Find where the given text appears and provide that cell's center as (x, y) coordinate. 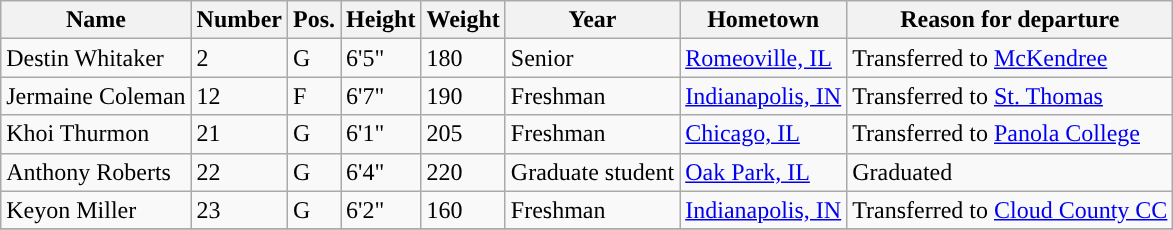
23 (239, 210)
Transferred to St. Thomas (1010, 96)
220 (463, 172)
21 (239, 134)
Graduated (1010, 172)
Khoi Thurmon (96, 134)
2 (239, 58)
Year (592, 20)
6'2" (381, 210)
190 (463, 96)
205 (463, 134)
Oak Park, IL (764, 172)
Transferred to McKendree (1010, 58)
Jermaine Coleman (96, 96)
22 (239, 172)
Senior (592, 58)
Romeoville, IL (764, 58)
Graduate student (592, 172)
160 (463, 210)
Name (96, 20)
Number (239, 20)
F (314, 96)
6'4" (381, 172)
Weight (463, 20)
6'5" (381, 58)
180 (463, 58)
Pos. (314, 20)
6'1" (381, 134)
6'7" (381, 96)
Height (381, 20)
Destin Whitaker (96, 58)
12 (239, 96)
Transferred to Cloud County CC (1010, 210)
Keyon Miller (96, 210)
Chicago, IL (764, 134)
Anthony Roberts (96, 172)
Reason for departure (1010, 20)
Transferred to Panola College (1010, 134)
Hometown (764, 20)
